Extract the (x, y) coordinate from the center of the cell holding the provided text.  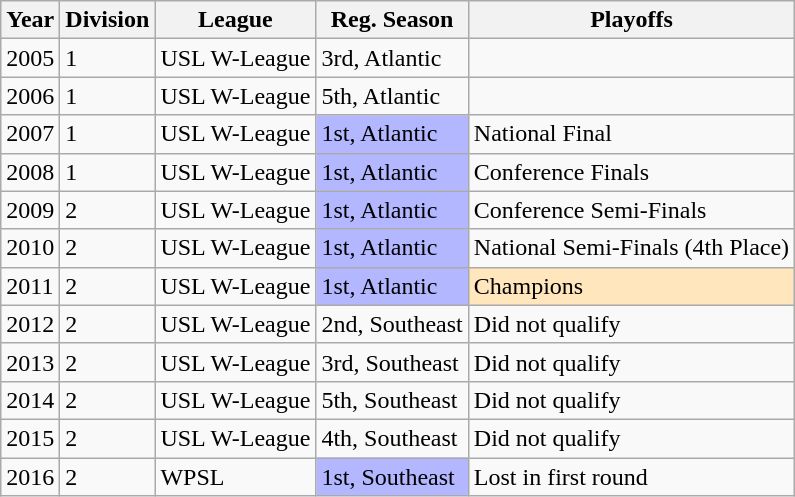
2007 (30, 134)
Reg. Season (392, 20)
Year (30, 20)
Division (108, 20)
2013 (30, 362)
2016 (30, 477)
3rd, Southeast (392, 362)
4th, Southeast (392, 438)
5th, Southeast (392, 400)
National Final (631, 134)
1st, Southeast (392, 477)
National Semi-Finals (4th Place) (631, 248)
Playoffs (631, 20)
Champions (631, 286)
Conference Finals (631, 172)
2009 (30, 210)
2015 (30, 438)
2012 (30, 324)
2008 (30, 172)
2nd, Southeast (392, 324)
Lost in first round (631, 477)
2010 (30, 248)
WPSL (236, 477)
3rd, Atlantic (392, 58)
2011 (30, 286)
2014 (30, 400)
Conference Semi-Finals (631, 210)
League (236, 20)
2005 (30, 58)
2006 (30, 96)
5th, Atlantic (392, 96)
